For the text-containing cell, return its midpoint in [x, y] coordinate format. 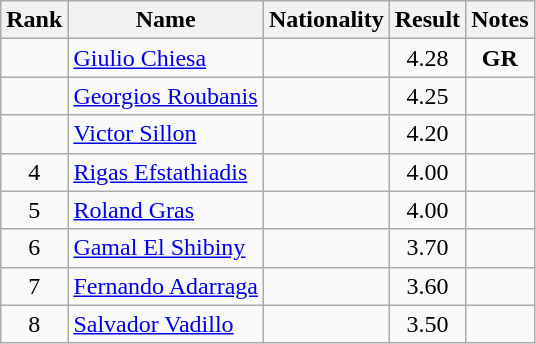
6 [34, 248]
Fernando Adarraga [166, 286]
3.60 [427, 286]
8 [34, 324]
5 [34, 210]
4 [34, 172]
3.50 [427, 324]
3.70 [427, 248]
Giulio Chiesa [166, 58]
Salvador Vadillo [166, 324]
4.20 [427, 134]
7 [34, 286]
GR [500, 58]
Roland Gras [166, 210]
Victor Sillon [166, 134]
Gamal El Shibiny [166, 248]
Georgios Roubanis [166, 96]
4.28 [427, 58]
4.25 [427, 96]
Name [166, 20]
Rigas Efstathiadis [166, 172]
Rank [34, 20]
Result [427, 20]
Nationality [327, 20]
Notes [500, 20]
